Provide the (X, Y) coordinate of the cell's center where the given text is located.  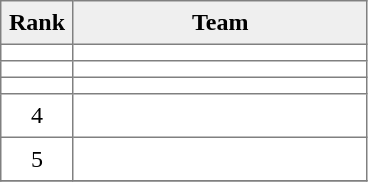
4 (38, 116)
5 (38, 159)
Team (220, 23)
Rank (38, 23)
